Output the [x, y] coordinate of the center of the cell containing the given text.  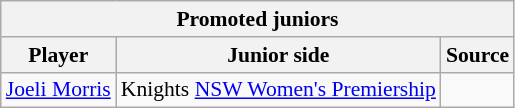
Junior side [278, 55]
Player [58, 55]
Joeli Morris [58, 90]
Source [478, 55]
Knights NSW Women's Premiership [278, 90]
Promoted juniors [258, 19]
